Find where the given text appears and provide that cell's center as [X, Y] coordinate. 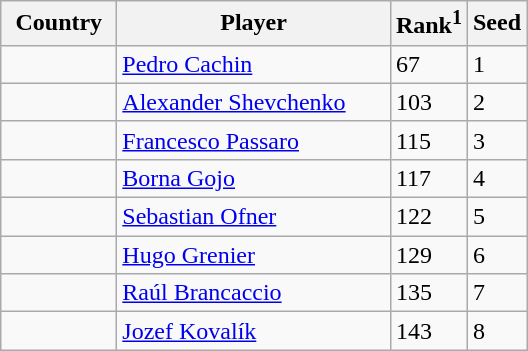
143 [428, 331]
Country [59, 24]
122 [428, 217]
Rank1 [428, 24]
Player [254, 24]
Alexander Shevchenko [254, 102]
Sebastian Ofner [254, 217]
67 [428, 64]
129 [428, 255]
Jozef Kovalík [254, 331]
117 [428, 178]
3 [496, 140]
Pedro Cachin [254, 64]
115 [428, 140]
8 [496, 331]
Borna Gojo [254, 178]
Francesco Passaro [254, 140]
7 [496, 293]
5 [496, 217]
Raúl Brancaccio [254, 293]
6 [496, 255]
2 [496, 102]
1 [496, 64]
Seed [496, 24]
Hugo Grenier [254, 255]
103 [428, 102]
135 [428, 293]
4 [496, 178]
